Detect which cell encompasses the target text, then output its [x, y] center coordinate. 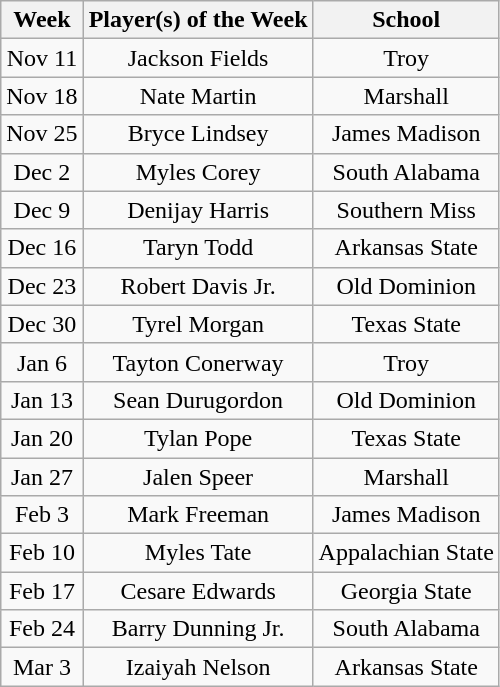
Player(s) of the Week [198, 20]
Dec 2 [42, 172]
Nate Martin [198, 96]
Robert Davis Jr. [198, 286]
Myles Tate [198, 553]
Nov 25 [42, 134]
Barry Dunning Jr. [198, 629]
Dec 30 [42, 324]
Tayton Conerway [198, 362]
Nov 18 [42, 96]
Tyrel Morgan [198, 324]
Jan 6 [42, 362]
Cesare Edwards [198, 591]
Bryce Lindsey [198, 134]
Dec 16 [42, 248]
Taryn Todd [198, 248]
Tylan Pope [198, 438]
Izaiyah Nelson [198, 667]
Dec 9 [42, 210]
Mar 3 [42, 667]
Nov 11 [42, 58]
Jackson Fields [198, 58]
Mark Freeman [198, 515]
Feb 3 [42, 515]
School [406, 20]
Jan 20 [42, 438]
Feb 17 [42, 591]
Feb 24 [42, 629]
Jan 13 [42, 400]
Jalen Speer [198, 477]
Week [42, 20]
Jan 27 [42, 477]
Georgia State [406, 591]
Appalachian State [406, 553]
Dec 23 [42, 286]
Myles Corey [198, 172]
Feb 10 [42, 553]
Sean Durugordon [198, 400]
Denijay Harris [198, 210]
Southern Miss [406, 210]
